Determine the [x, y] coordinate at the center of the cell enclosing the given text.  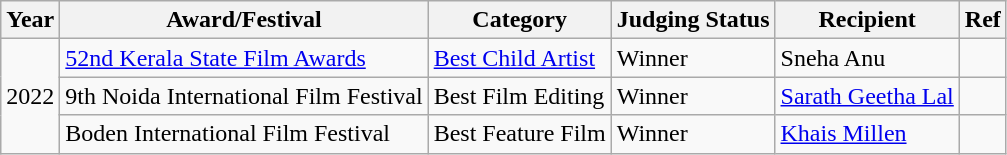
Sneha Anu [867, 58]
Boden International Film Festival [244, 134]
Sarath Geetha Lal [867, 96]
Year [30, 20]
Category [520, 20]
Best Feature Film [520, 134]
Award/Festival [244, 20]
2022 [30, 96]
Recipient [867, 20]
52nd Kerala State Film Awards [244, 58]
Khais Millen [867, 134]
Best Film Editing [520, 96]
Ref [982, 20]
9th Noida International Film Festival [244, 96]
Judging Status [693, 20]
Best Child Artist [520, 58]
